From the cell containing the given text, extract its center point as (X, Y) coordinate. 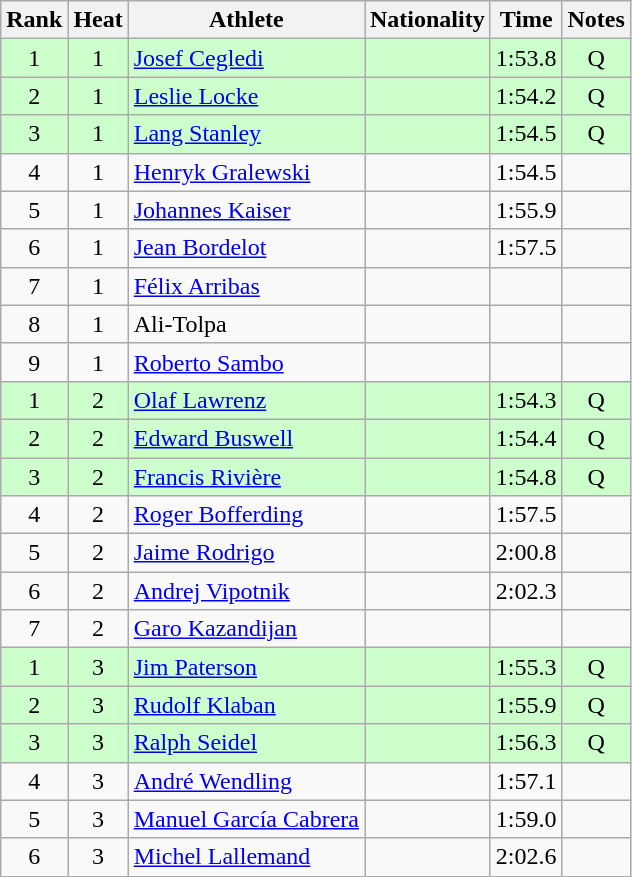
Josef Cegledi (246, 58)
Athlete (246, 20)
Michel Lallemand (246, 857)
Henryk Gralewski (246, 172)
Ralph Seidel (246, 743)
2:00.8 (526, 553)
Roberto Sambo (246, 362)
Rudolf Klaban (246, 705)
Andrej Vipotnik (246, 591)
1:54.8 (526, 477)
Nationality (427, 20)
Jean Bordelot (246, 248)
Time (526, 20)
Garo Kazandijan (246, 629)
André Wendling (246, 781)
Roger Bofferding (246, 515)
1:53.8 (526, 58)
1:54.4 (526, 438)
Johannes Kaiser (246, 210)
Edward Buswell (246, 438)
Jaime Rodrigo (246, 553)
Heat (98, 20)
Ali-Tolpa (246, 324)
1:54.2 (526, 96)
1:57.1 (526, 781)
Olaf Lawrenz (246, 400)
Rank (34, 20)
2:02.3 (526, 591)
Jim Paterson (246, 667)
2:02.6 (526, 857)
Manuel García Cabrera (246, 819)
9 (34, 362)
1:54.3 (526, 400)
Francis Rivière (246, 477)
1:59.0 (526, 819)
Leslie Locke (246, 96)
Félix Arribas (246, 286)
1:55.3 (526, 667)
8 (34, 324)
Lang Stanley (246, 134)
Notes (596, 20)
1:56.3 (526, 743)
